Identify which cell holds the provided text, then report its [X, Y] central coordinate. 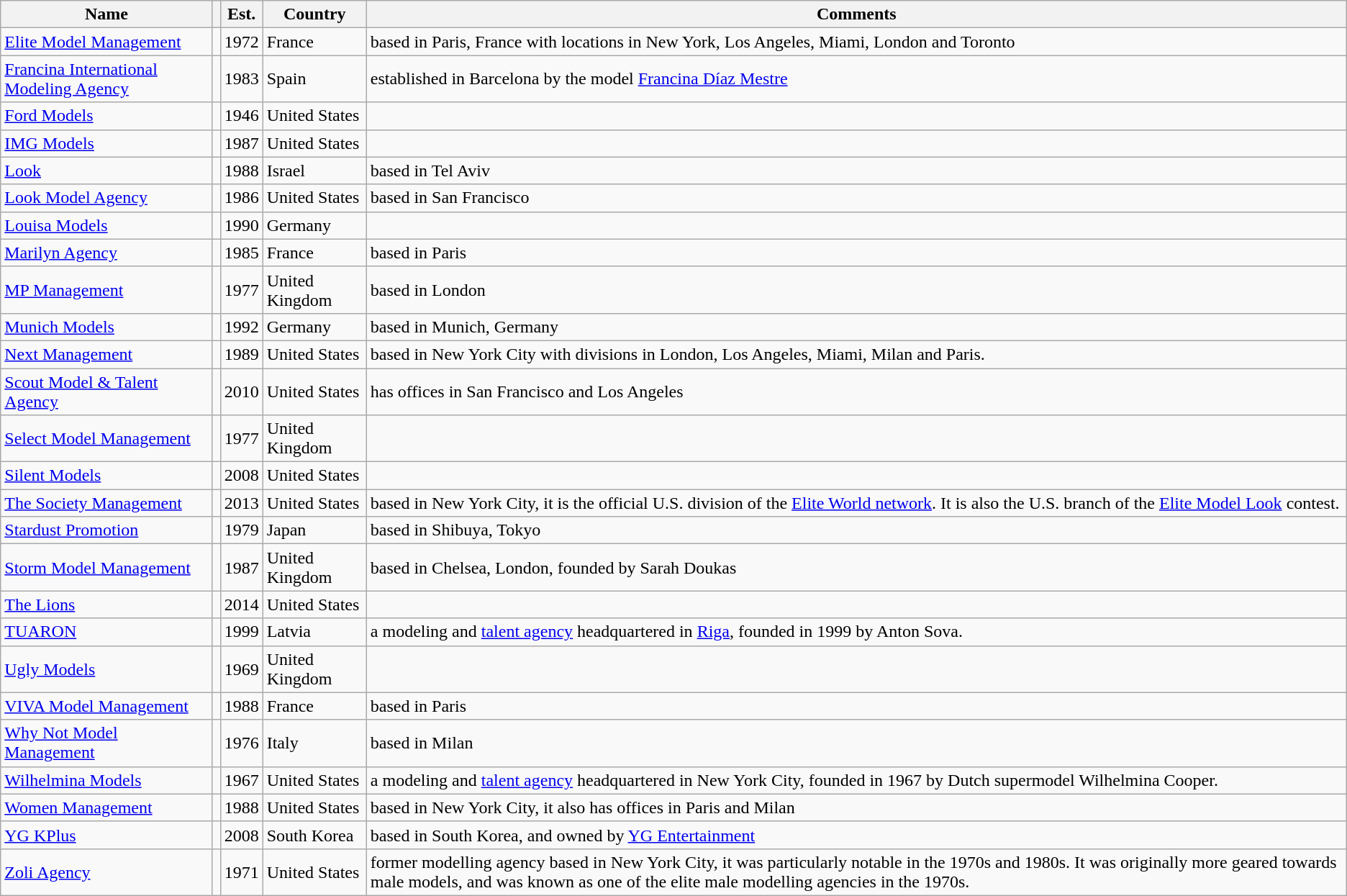
Scout Model & Talent Agency [106, 392]
Israel [314, 171]
Zoli Agency [106, 872]
2013 [242, 503]
Select Model Management [106, 439]
based in New York City, it also has offices in Paris and Milan [856, 807]
1967 [242, 780]
Name [106, 14]
Country [314, 14]
VIVA Model Management [106, 706]
YG KPlus [106, 835]
established in Barcelona by the model Francina Díaz Mestre [856, 79]
Japan [314, 530]
Francina International Modeling Agency [106, 79]
2014 [242, 605]
IMG Models [106, 143]
based in Shibuya, Tokyo [856, 530]
1971 [242, 872]
Comments [856, 14]
based in Tel Aviv [856, 171]
based in Milan [856, 743]
Look Model Agency [106, 198]
1985 [242, 253]
Wilhelmina Models [106, 780]
a modeling and talent agency headquartered in Riga, founded in 1999 by Anton Sova. [856, 632]
based in London [856, 289]
Louisa Models [106, 225]
1983 [242, 79]
1969 [242, 669]
TUARON [106, 632]
Italy [314, 743]
South Korea [314, 835]
Silent Models [106, 476]
Next Management [106, 354]
based in South Korea, and owned by YG Entertainment [856, 835]
The Lions [106, 605]
The Society Management [106, 503]
Spain [314, 79]
Elite Model Management [106, 42]
1999 [242, 632]
based in San Francisco [856, 198]
Look [106, 171]
MP Management [106, 289]
based in Paris, France with locations in New York, Los Angeles, Miami, London and Toronto [856, 42]
1992 [242, 327]
1972 [242, 42]
1976 [242, 743]
2010 [242, 392]
based in New York City with divisions in London, Los Angeles, Miami, Milan and Paris. [856, 354]
1986 [242, 198]
Marilyn Agency [106, 253]
1990 [242, 225]
Storm Model Management [106, 567]
1979 [242, 530]
Stardust Promotion [106, 530]
based in Munich, Germany [856, 327]
based in Chelsea, London, founded by Sarah Doukas [856, 567]
Munich Models [106, 327]
Why Not Model Management [106, 743]
Est. [242, 14]
Ugly Models [106, 669]
Women Management [106, 807]
a modeling and talent agency headquartered in New York City, founded in 1967 by Dutch supermodel Wilhelmina Cooper. [856, 780]
Latvia [314, 632]
based in New York City, it is the official U.S. division of the Elite World network. It is also the U.S. branch of the Elite Model Look contest. [856, 503]
Ford Models [106, 116]
1989 [242, 354]
1946 [242, 116]
has offices in San Francisco and Los Angeles [856, 392]
